Return the (x, y) coordinate for the center point of the cell that contains the specified text.  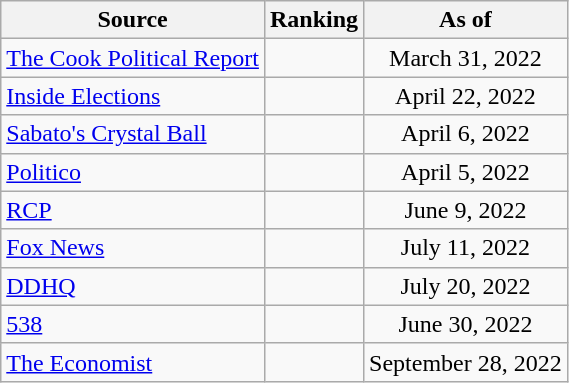
RCP (133, 210)
Inside Elections (133, 96)
Politico (133, 172)
July 20, 2022 (466, 286)
July 11, 2022 (466, 248)
September 28, 2022 (466, 362)
Fox News (133, 248)
Sabato's Crystal Ball (133, 134)
538 (133, 324)
As of (466, 20)
The Economist (133, 362)
June 30, 2022 (466, 324)
Source (133, 20)
March 31, 2022 (466, 58)
April 22, 2022 (466, 96)
April 5, 2022 (466, 172)
June 9, 2022 (466, 210)
The Cook Political Report (133, 58)
Ranking (314, 20)
DDHQ (133, 286)
April 6, 2022 (466, 134)
